Provide the [x, y] coordinate of the cell's center where the given text is located.  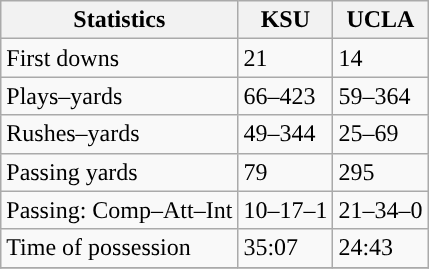
59–364 [380, 96]
49–344 [286, 134]
Rushes–yards [120, 134]
25–69 [380, 134]
Statistics [120, 20]
UCLA [380, 20]
14 [380, 58]
Plays–yards [120, 96]
24:43 [380, 248]
79 [286, 172]
First downs [120, 58]
Passing yards [120, 172]
10–17–1 [286, 210]
KSU [286, 20]
Passing: Comp–Att–Int [120, 210]
295 [380, 172]
21–34–0 [380, 210]
66–423 [286, 96]
Time of possession [120, 248]
35:07 [286, 248]
21 [286, 58]
